Scan for the cell matching the given text and deliver its [X, Y] coordinate at center. 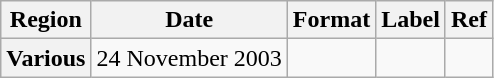
Region [46, 20]
Label [411, 20]
24 November 2003 [189, 58]
Format [331, 20]
Various [46, 58]
Date [189, 20]
Ref [468, 20]
